Return [x, y] of the center of cell containing provided text 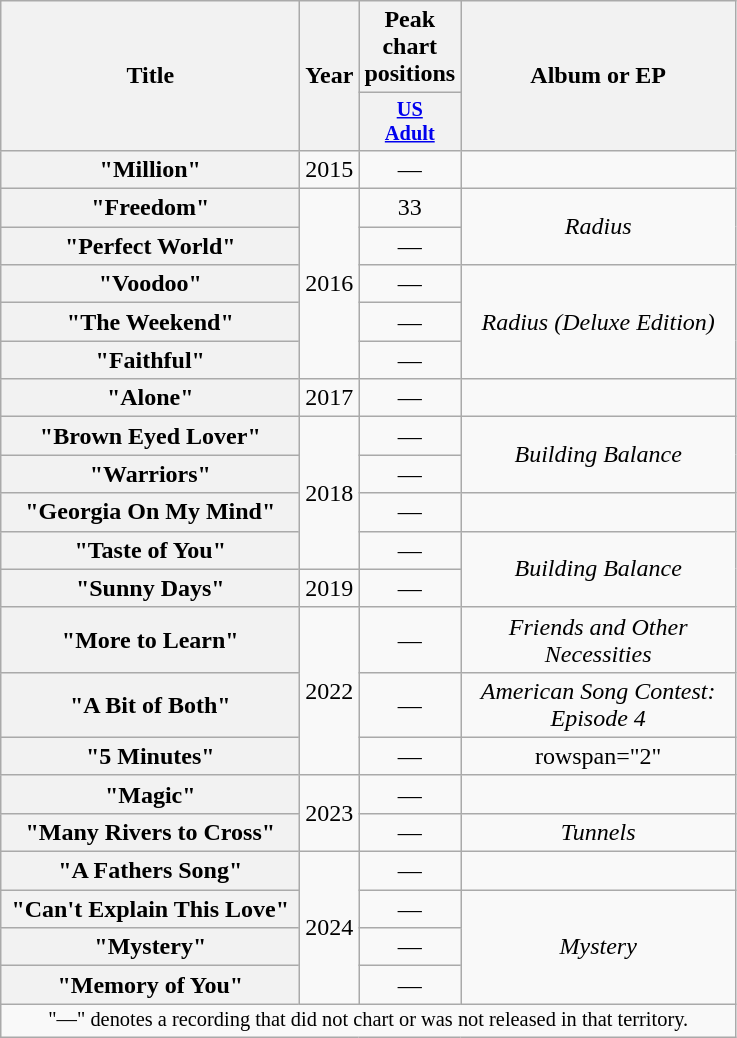
Friends and Other Necessities [598, 640]
Mystery [598, 947]
Title [150, 76]
Year [330, 76]
2022 [330, 691]
"Million" [150, 169]
"A Fathers Song" [150, 871]
USAdult [410, 122]
"The Weekend" [150, 322]
"—" denotes a recording that did not chart or was not released in that territory. [368, 1021]
Radius (Deluxe Edition) [598, 322]
"A Bit of Both" [150, 704]
Radius [598, 227]
American Song Contest: Episode 4 [598, 704]
"Mystery" [150, 947]
"Freedom" [150, 208]
"5 Minutes" [150, 756]
"Voodoo" [150, 284]
"Memory of You" [150, 985]
2015 [330, 169]
"Perfect World" [150, 246]
"More to Learn" [150, 640]
2017 [330, 398]
"Brown Eyed Lover" [150, 436]
"Magic" [150, 794]
"Georgia On My Mind" [150, 512]
"Many Rivers to Cross" [150, 832]
Album or EP [598, 76]
"Alone" [150, 398]
2016 [330, 284]
2023 [330, 813]
2019 [330, 588]
2018 [330, 493]
Tunnels [598, 832]
2024 [330, 928]
"Faithful" [150, 360]
"Sunny Days" [150, 588]
Peak chart positions [410, 47]
rowspan="2" [598, 756]
"Taste of You" [150, 550]
"Can't Explain This Love" [150, 909]
33 [410, 208]
"Warriors" [150, 474]
